From the cell containing the given text, extract its center point as [x, y] coordinate. 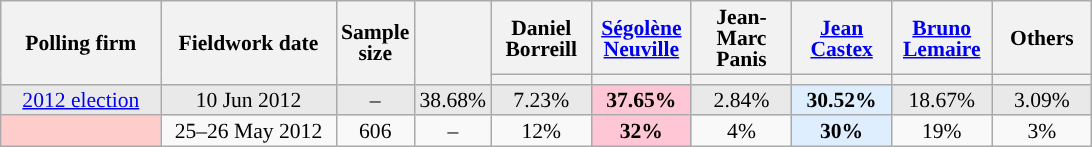
Jean Castex [842, 38]
Polling firm [81, 42]
Fieldwork date [248, 42]
Others [1042, 38]
7.23% [541, 100]
3.09% [1042, 100]
12% [541, 132]
3% [1042, 132]
32% [641, 132]
18.67% [942, 100]
38.68% [452, 100]
19% [942, 132]
2012 election [81, 100]
37.65% [641, 100]
4% [741, 132]
10 Jun 2012 [248, 100]
Samplesize [375, 42]
Ségolène Neuville [641, 38]
606 [375, 132]
Bruno Lemaire [942, 38]
Daniel Borreill [541, 38]
30.52% [842, 100]
30% [842, 132]
Jean-Marc Panis [741, 38]
25–26 May 2012 [248, 132]
2.84% [741, 100]
